Extract the [X, Y] coordinate from the center of the cell holding the provided text.  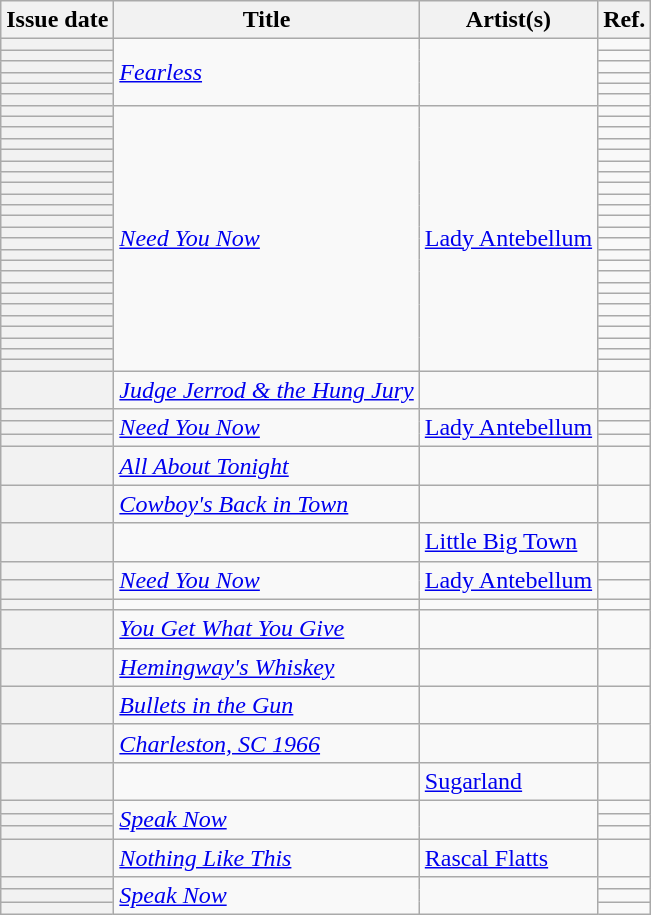
You Get What You Give [266, 629]
Hemingway's Whiskey [266, 667]
Rascal Flatts [508, 857]
Sugarland [508, 781]
Ref. [624, 20]
Bullets in the Gun [266, 705]
Judge Jerrod & the Hung Jury [266, 390]
Title [266, 20]
Fearless [266, 72]
Nothing Like This [266, 857]
Artist(s) [508, 20]
Little Big Town [508, 542]
Cowboy's Back in Town [266, 504]
Issue date [58, 20]
Charleston, SC 1966 [266, 743]
All About Tonight [266, 466]
